Return the [X, Y] coordinate for the center point of the cell that contains the specified text.  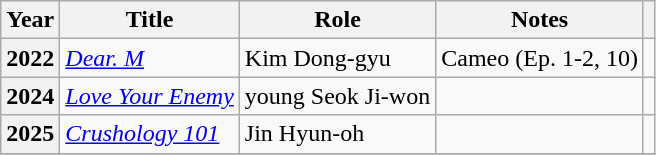
Crushology 101 [150, 134]
young Seok Ji-won [337, 96]
2024 [30, 96]
2025 [30, 134]
Title [150, 20]
2022 [30, 58]
Kim Dong-gyu [337, 58]
Role [337, 20]
Love Your Enemy [150, 96]
Cameo (Ep. 1-2, 10) [540, 58]
Jin Hyun-oh [337, 134]
Year [30, 20]
Dear. M [150, 58]
Notes [540, 20]
